Capture the cell that displays the provided text and extract its [X, Y] central coordinate. 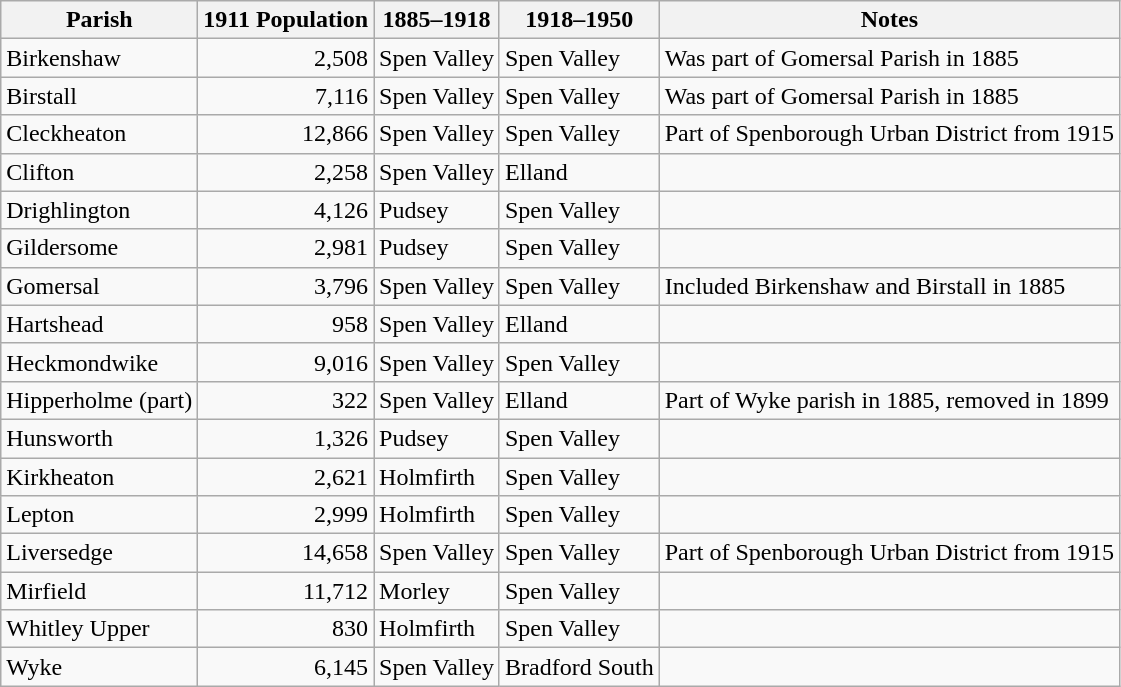
6,145 [286, 667]
958 [286, 324]
Notes [889, 20]
2,621 [286, 477]
Hartshead [100, 324]
2,981 [286, 248]
11,712 [286, 591]
Birstall [100, 96]
1911 Population [286, 20]
1,326 [286, 438]
Hunsworth [100, 438]
7,116 [286, 96]
4,126 [286, 210]
1885–1918 [437, 20]
Drighlington [100, 210]
Wyke [100, 667]
Gomersal [100, 286]
Gildersome [100, 248]
Lepton [100, 515]
2,258 [286, 172]
Kirkheaton [100, 477]
322 [286, 400]
Whitley Upper [100, 629]
3,796 [286, 286]
Birkenshaw [100, 58]
14,658 [286, 553]
Liversedge [100, 553]
1918–1950 [579, 20]
830 [286, 629]
2,508 [286, 58]
9,016 [286, 362]
Included Birkenshaw and Birstall in 1885 [889, 286]
Clifton [100, 172]
Heckmondwike [100, 362]
2,999 [286, 515]
Hipperholme (part) [100, 400]
Part of Wyke parish in 1885, removed in 1899 [889, 400]
12,866 [286, 134]
Cleckheaton [100, 134]
Morley [437, 591]
Mirfield [100, 591]
Bradford South [579, 667]
Parish [100, 20]
